Extract the [x, y] coordinate from the center of the cell holding the provided text.  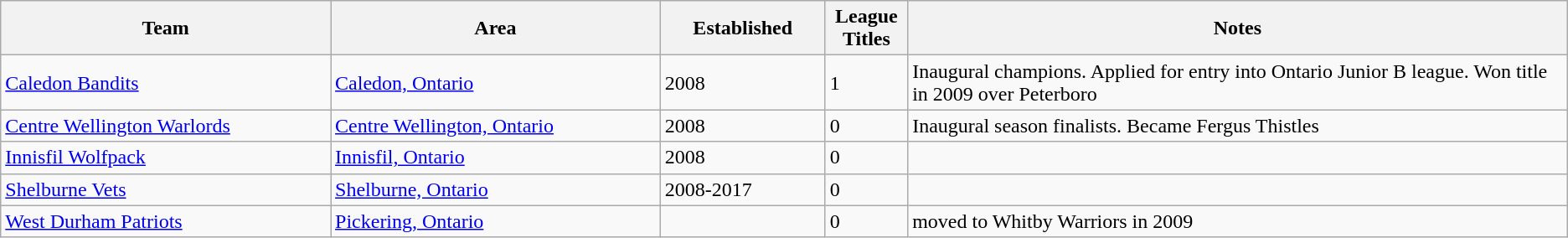
Established [742, 28]
2008-2017 [742, 189]
Centre Wellington Warlords [166, 126]
Innisfil, Ontario [496, 158]
West Durham Patriots [166, 221]
Centre Wellington, Ontario [496, 126]
League Titles [866, 28]
Notes [1238, 28]
1 [866, 82]
moved to Whitby Warriors in 2009 [1238, 221]
Inaugural season finalists. Became Fergus Thistles [1238, 126]
Pickering, Ontario [496, 221]
Shelburne, Ontario [496, 189]
Area [496, 28]
Caledon, Ontario [496, 82]
Inaugural champions. Applied for entry into Ontario Junior B league. Won title in 2009 over Peterboro [1238, 82]
Team [166, 28]
Caledon Bandits [166, 82]
Innisfil Wolfpack [166, 158]
Shelburne Vets [166, 189]
